Pinpoint the cell where the given text exists, returning its [X, Y] midpoint coordinate. 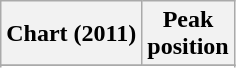
Peakposition [188, 34]
Chart (2011) [72, 34]
